Detect which cell encompasses the target text, then output its (x, y) center coordinate. 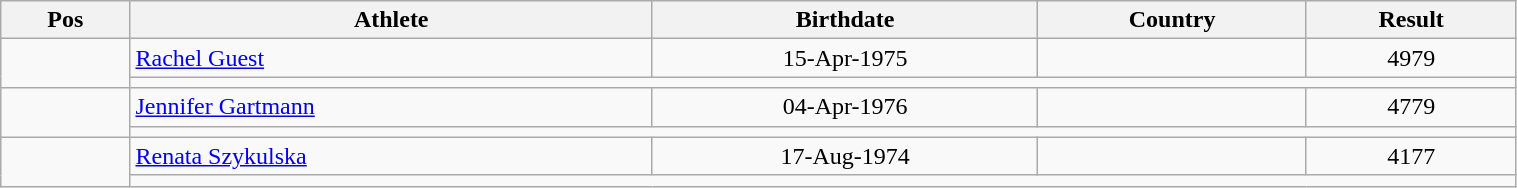
Jennifer Gartmann (392, 107)
15-Apr-1975 (844, 58)
Country (1172, 20)
4779 (1411, 107)
4177 (1411, 156)
Athlete (392, 20)
Renata Szykulska (392, 156)
4979 (1411, 58)
Birthdate (844, 20)
Result (1411, 20)
Pos (66, 20)
04-Apr-1976 (844, 107)
17-Aug-1974 (844, 156)
Rachel Guest (392, 58)
